Return [x, y] of the center of cell containing provided text 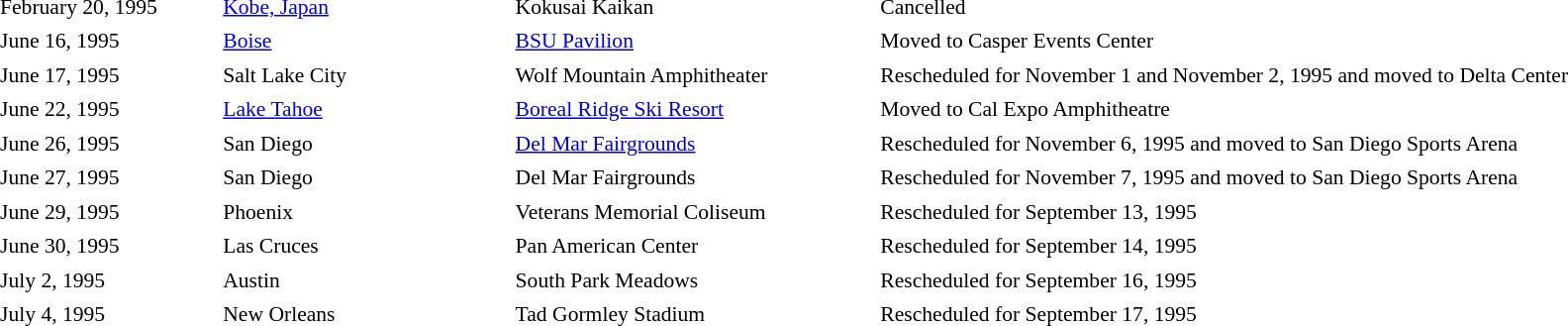
Wolf Mountain Amphitheater [694, 75]
Salt Lake City [364, 75]
Las Cruces [364, 246]
Boreal Ridge Ski Resort [694, 109]
South Park Meadows [694, 280]
Boise [364, 42]
Lake Tahoe [364, 109]
BSU Pavilion [694, 42]
Veterans Memorial Coliseum [694, 212]
Pan American Center [694, 246]
Phoenix [364, 212]
Austin [364, 280]
